Determine the [x, y] coordinate at the center of the cell enclosing the given text.  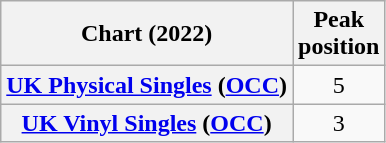
UK Physical Singles (OCC) [147, 85]
Chart (2022) [147, 34]
5 [338, 85]
UK Vinyl Singles (OCC) [147, 123]
Peakposition [338, 34]
3 [338, 123]
